Pinpoint the cell where the given text exists, returning its [X, Y] midpoint coordinate. 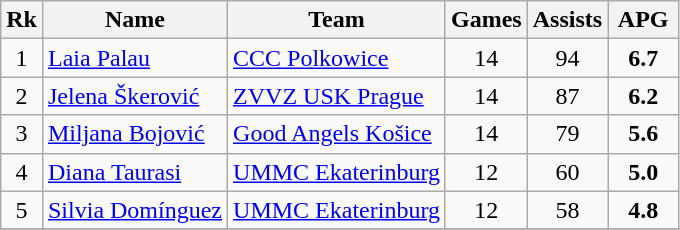
87 [567, 96]
CCC Polkowice [337, 58]
Assists [567, 20]
Miljana Bojović [134, 134]
Name [134, 20]
4.8 [644, 210]
4 [22, 172]
3 [22, 134]
5.0 [644, 172]
Team [337, 20]
79 [567, 134]
ZVVZ USK Prague [337, 96]
1 [22, 58]
5.6 [644, 134]
2 [22, 96]
Silvia Domínguez [134, 210]
Games [486, 20]
Jelena Škerović [134, 96]
58 [567, 210]
6.2 [644, 96]
60 [567, 172]
Rk [22, 20]
Diana Taurasi [134, 172]
6.7 [644, 58]
5 [22, 210]
Laia Palau [134, 58]
94 [567, 58]
APG [644, 20]
Good Angels Košice [337, 134]
